Scan for the cell matching the given text and deliver its (X, Y) coordinate at center. 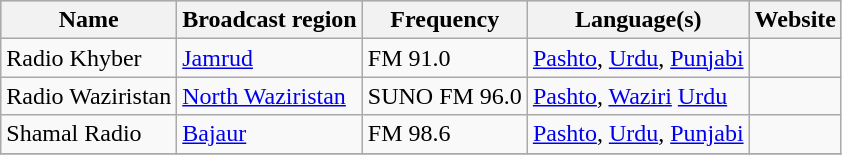
Pashto, Waziri Urdu (638, 96)
Jamrud (270, 58)
FM 98.6 (444, 134)
Shamal Radio (89, 134)
SUNO FM 96.0 (444, 96)
North Waziristan (270, 96)
Bajaur (270, 134)
Name (89, 20)
Broadcast region (270, 20)
FM 91.0 (444, 58)
Frequency (444, 20)
Radio Waziristan (89, 96)
Website (795, 20)
Radio Khyber (89, 58)
Language(s) (638, 20)
